Pinpoint the cell where the given text exists, returning its [X, Y] midpoint coordinate. 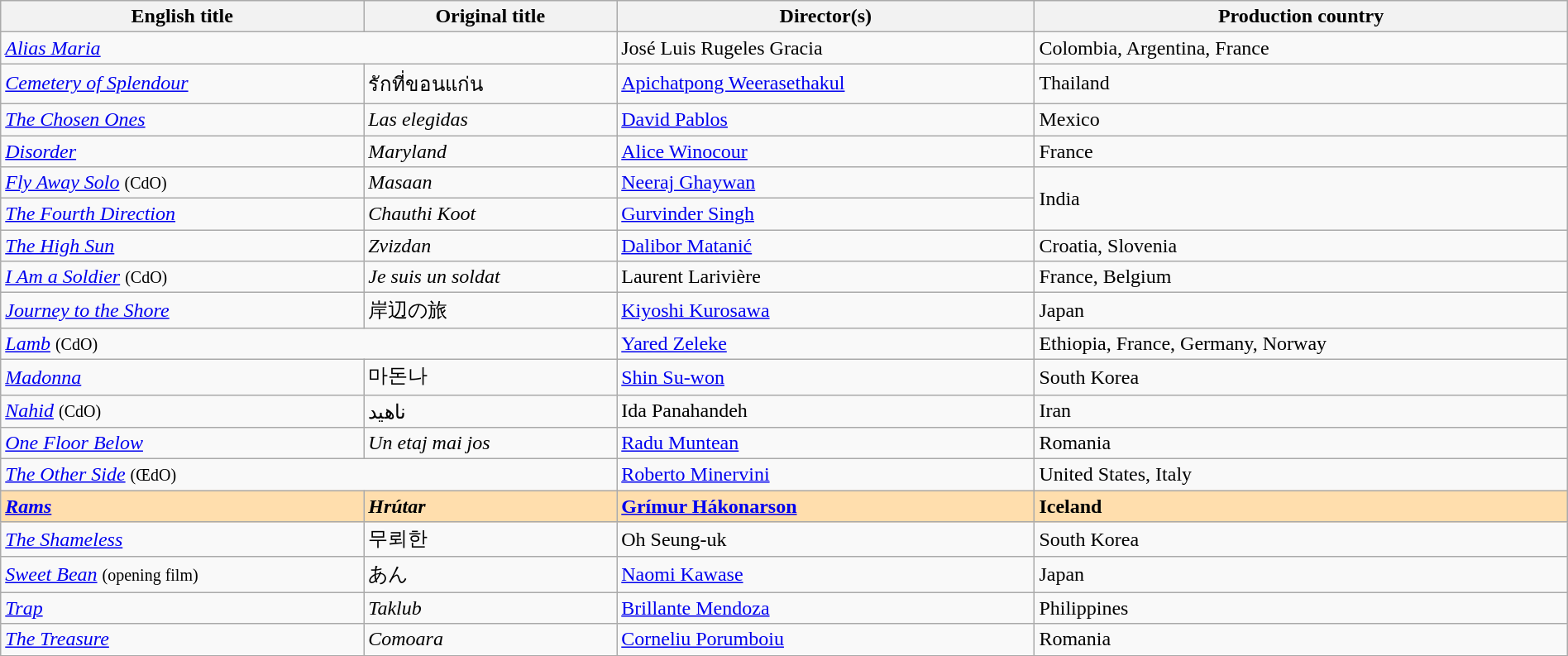
Alice Winocour [825, 151]
Cemetery of Splendour [182, 84]
Rams [182, 506]
United States, Italy [1301, 475]
Brillante Mendoza [825, 608]
Original title [490, 17]
Mexico [1301, 119]
The High Sun [182, 246]
ناهید [490, 411]
Je suis un soldat [490, 277]
Lamb (CdO) [309, 343]
마돈나 [490, 377]
Hrútar [490, 506]
Apichatpong Weerasethakul [825, 84]
Gurvinder Singh [825, 214]
Philippines [1301, 608]
Director(s) [825, 17]
I Am a Soldier (CdO) [182, 277]
Journey to the Shore [182, 311]
Shin Su-won [825, 377]
Un etaj mai jos [490, 443]
Iceland [1301, 506]
Neeraj Ghaywan [825, 183]
Comoara [490, 639]
Las elegidas [490, 119]
무뢰한 [490, 539]
Naomi Kawase [825, 574]
Oh Seung-uk [825, 539]
รักที่ขอนแก่น [490, 84]
Laurent Larivière [825, 277]
Dalibor Matanić [825, 246]
France, Belgium [1301, 277]
Iran [1301, 411]
Ida Panahandeh [825, 411]
Ethiopia, France, Germany, Norway [1301, 343]
José Luis Rugeles Gracia [825, 48]
India [1301, 199]
The Other Side (ŒdO) [309, 475]
Maryland [490, 151]
Alias Maria [309, 48]
Madonna [182, 377]
Corneliu Porumboiu [825, 639]
岸辺の旅 [490, 311]
Nahid (CdO) [182, 411]
Radu Muntean [825, 443]
Production country [1301, 17]
Kiyoshi Kurosawa [825, 311]
The Fourth Direction [182, 214]
The Chosen Ones [182, 119]
France [1301, 151]
Croatia, Slovenia [1301, 246]
Yared Zeleke [825, 343]
Masaan [490, 183]
The Shameless [182, 539]
Zvizdan [490, 246]
Colombia, Argentina, France [1301, 48]
Grímur Hákonarson [825, 506]
Chauthi Koot [490, 214]
Disorder [182, 151]
David Pablos [825, 119]
Trap [182, 608]
Taklub [490, 608]
あん [490, 574]
Fly Away Solo (CdO) [182, 183]
English title [182, 17]
Roberto Minervini [825, 475]
Thailand [1301, 84]
The Treasure [182, 639]
Sweet Bean (opening film) [182, 574]
One Floor Below [182, 443]
